Locate the cell with the specified text and output its [x, y] center coordinate. 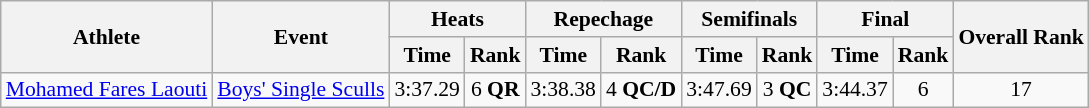
Boys' Single Sculls [300, 90]
Overall Rank [1020, 36]
6 QR [496, 90]
Semifinals [749, 19]
Athlete [107, 36]
Mohamed Fares Laouti [107, 90]
3 QC [788, 90]
Event [300, 36]
Repechage [603, 19]
6 [924, 90]
3:37.29 [426, 90]
3:44.37 [854, 90]
Final [885, 19]
17 [1020, 90]
Heats [457, 19]
3:47.69 [718, 90]
3:38.38 [562, 90]
4 QC/D [641, 90]
